Capture the cell that displays the provided text and extract its [X, Y] central coordinate. 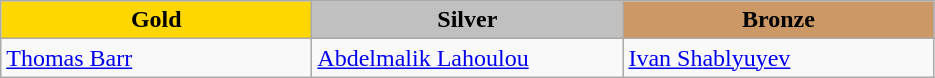
Bronze [778, 20]
Ivan Shablyuyev [778, 58]
Abdelmalik Lahoulou [468, 58]
Thomas Barr [156, 58]
Gold [156, 20]
Silver [468, 20]
